Return (x, y) of the center of cell containing provided text 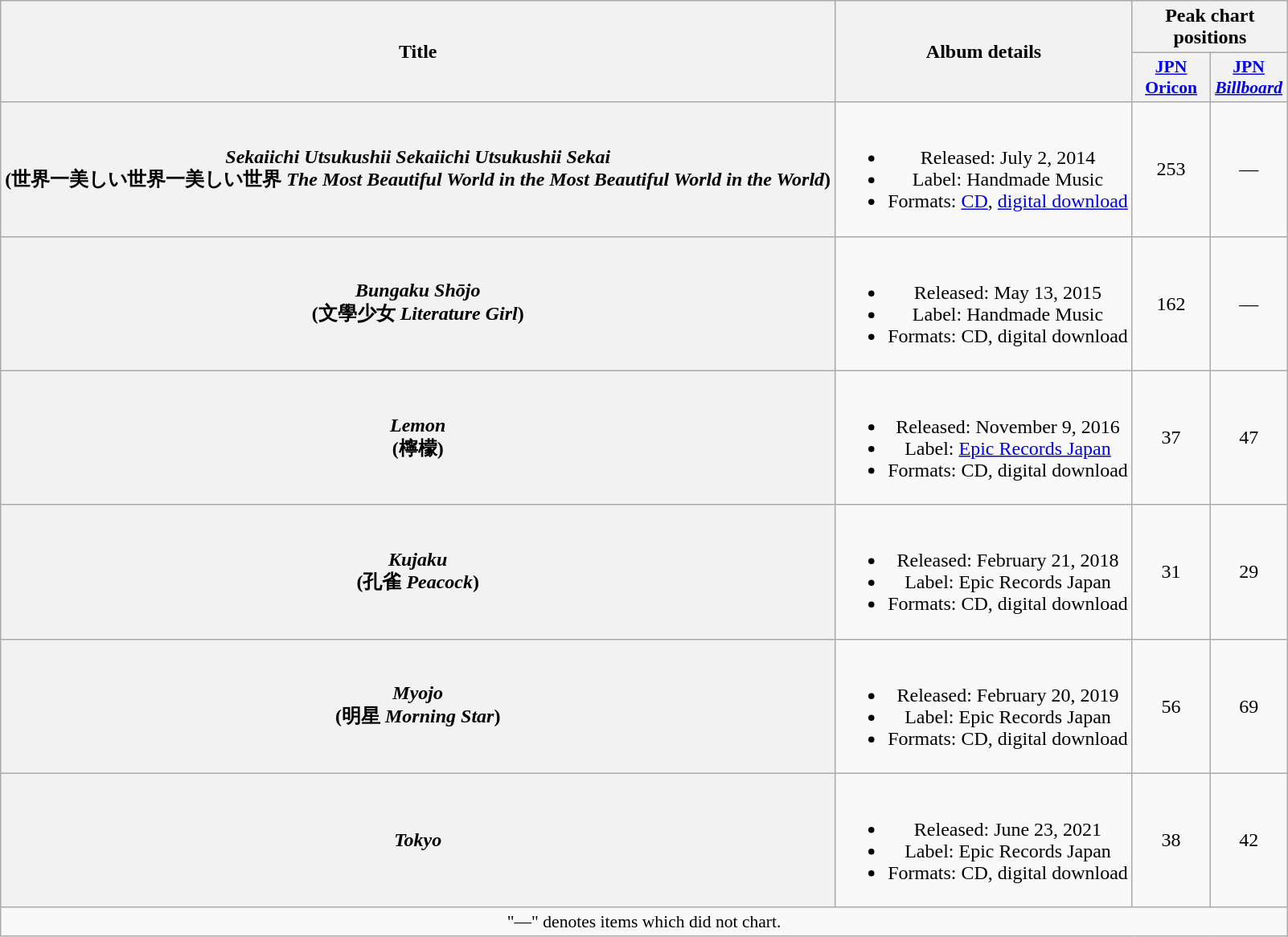
Lemon(檸檬) (418, 437)
38 (1171, 841)
162 (1171, 304)
Released: November 9, 2016Label: Epic Records JapanFormats: CD, digital download (984, 437)
JPNBillboard (1249, 77)
Title (418, 51)
Sekaiichi Utsukushii Sekaiichi Utsukushii Sekai(世界一美しい世界一美しい世界 The Most Beautiful World in the Most Beautiful World in the World) (418, 169)
Album details (984, 51)
56 (1171, 706)
Released: February 20, 2019Label: Epic Records JapanFormats: CD, digital download (984, 706)
69 (1249, 706)
JPNOricon (1171, 77)
Released: February 21, 2018Label: Epic Records JapanFormats: CD, digital download (984, 572)
Bungaku Shōjo(文學少女 Literature Girl) (418, 304)
Kujaku(孔雀 Peacock) (418, 572)
37 (1171, 437)
Peak chart positions (1209, 27)
29 (1249, 572)
Released: May 13, 2015Label: Handmade MusicFormats: CD, digital download (984, 304)
47 (1249, 437)
Released: June 23, 2021Label: Epic Records JapanFormats: CD, digital download (984, 841)
31 (1171, 572)
Tokyo (418, 841)
42 (1249, 841)
"—" denotes items which did not chart. (645, 922)
Myojo(明星 Morning Star) (418, 706)
Released: July 2, 2014Label: Handmade MusicFormats: CD, digital download (984, 169)
253 (1171, 169)
